Pinpoint the cell where the given text exists, returning its (x, y) midpoint coordinate. 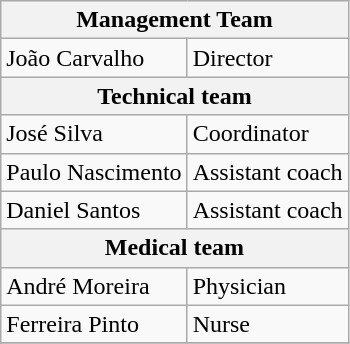
José Silva (94, 134)
Technical team (174, 96)
André Moreira (94, 286)
João Carvalho (94, 58)
Ferreira Pinto (94, 324)
Coordinator (268, 134)
Physician (268, 286)
Director (268, 58)
Paulo Nascimento (94, 172)
Nurse (268, 324)
Daniel Santos (94, 210)
Medical team (174, 248)
Management Team (174, 20)
